Capture the cell that displays the provided text and extract its (X, Y) central coordinate. 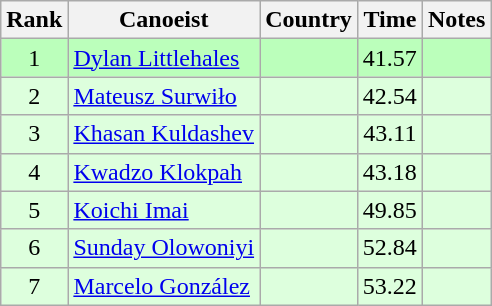
Khasan Kuldashev (164, 134)
Rank (34, 20)
4 (34, 172)
53.22 (390, 286)
Notes (456, 20)
41.57 (390, 58)
1 (34, 58)
Dylan Littlehales (164, 58)
6 (34, 248)
42.54 (390, 96)
Marcelo González (164, 286)
Sunday Olowoniyi (164, 248)
Koichi Imai (164, 210)
2 (34, 96)
Mateusz Surwiło (164, 96)
43.11 (390, 134)
5 (34, 210)
43.18 (390, 172)
7 (34, 286)
52.84 (390, 248)
Country (309, 20)
Kwadzo Klokpah (164, 172)
3 (34, 134)
49.85 (390, 210)
Canoeist (164, 20)
Time (390, 20)
